Capture the cell that displays the provided text and extract its (x, y) central coordinate. 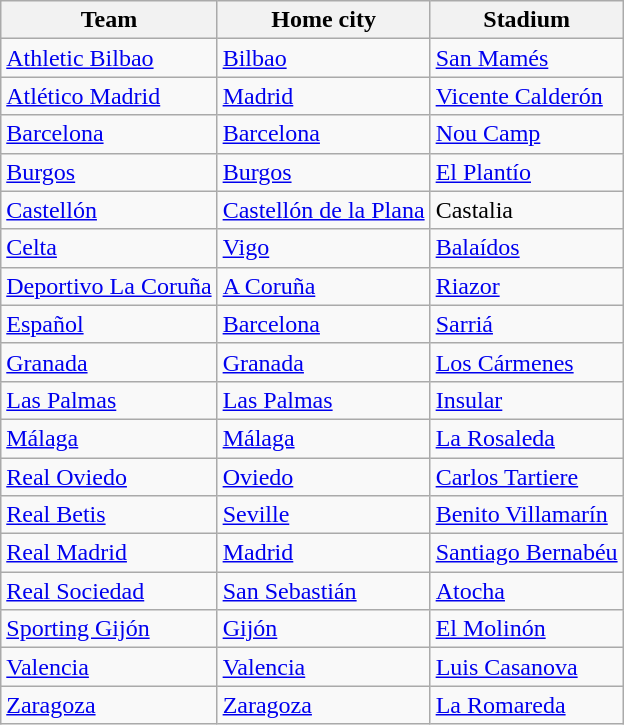
Vicente Calderón (526, 96)
Castellón de la Plana (324, 210)
Oviedo (324, 477)
Riazor (526, 286)
Real Oviedo (109, 477)
Deportivo La Coruña (109, 286)
San Mamés (526, 58)
Nou Camp (526, 134)
La Romareda (526, 705)
Gijón (324, 629)
Bilbao (324, 58)
Real Betis (109, 515)
Castalia (526, 210)
A Coruña (324, 286)
La Rosaleda (526, 438)
Sporting Gijón (109, 629)
Atlético Madrid (109, 96)
Stadium (526, 20)
Athletic Bilbao (109, 58)
Español (109, 324)
Home city (324, 20)
Seville (324, 515)
Balaídos (526, 248)
Luis Casanova (526, 667)
El Molinón (526, 629)
Vigo (324, 248)
Real Madrid (109, 553)
Benito Villamarín (526, 515)
Castellón (109, 210)
Sarriá (526, 324)
Los Cármenes (526, 362)
Team (109, 20)
Atocha (526, 591)
El Plantío (526, 172)
San Sebastián (324, 591)
Santiago Bernabéu (526, 553)
Real Sociedad (109, 591)
Carlos Tartiere (526, 477)
Celta (109, 248)
Insular (526, 400)
